Detect which cell encompasses the target text, then output its (X, Y) center coordinate. 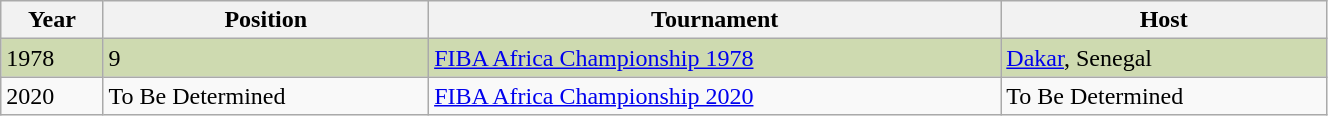
9 (266, 58)
Host (1164, 20)
Tournament (715, 20)
Year (52, 20)
Dakar, Senegal (1164, 58)
FIBA Africa Championship 1978 (715, 58)
2020 (52, 96)
1978 (52, 58)
Position (266, 20)
FIBA Africa Championship 2020 (715, 96)
